Return (X, Y) of the center of cell containing provided text 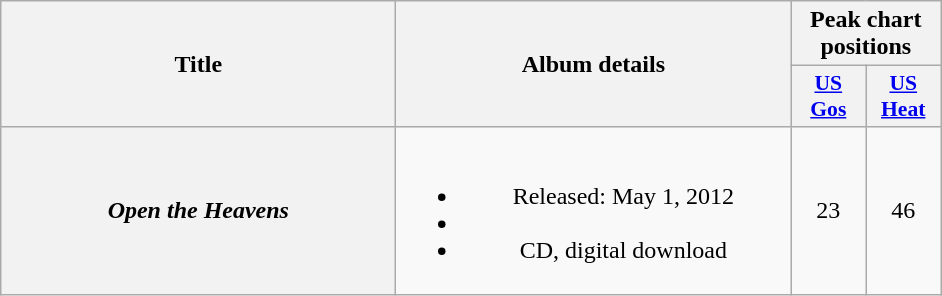
Open the Heavens (198, 210)
Title (198, 64)
Album details (594, 64)
23 (828, 210)
Peak chart positions (866, 34)
USGos (828, 96)
Released: May 1, 2012CD, digital download (594, 210)
46 (904, 210)
USHeat (904, 96)
